Determine the [X, Y] coordinate at the center of the cell enclosing the given text.  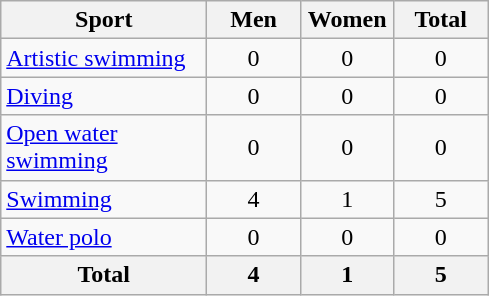
Diving [104, 96]
Sport [104, 20]
Men [254, 20]
Swimming [104, 199]
Water polo [104, 237]
Open water swimming [104, 148]
Artistic swimming [104, 58]
Women [347, 20]
